Output the (X, Y) coordinate of the center of the cell containing the given text.  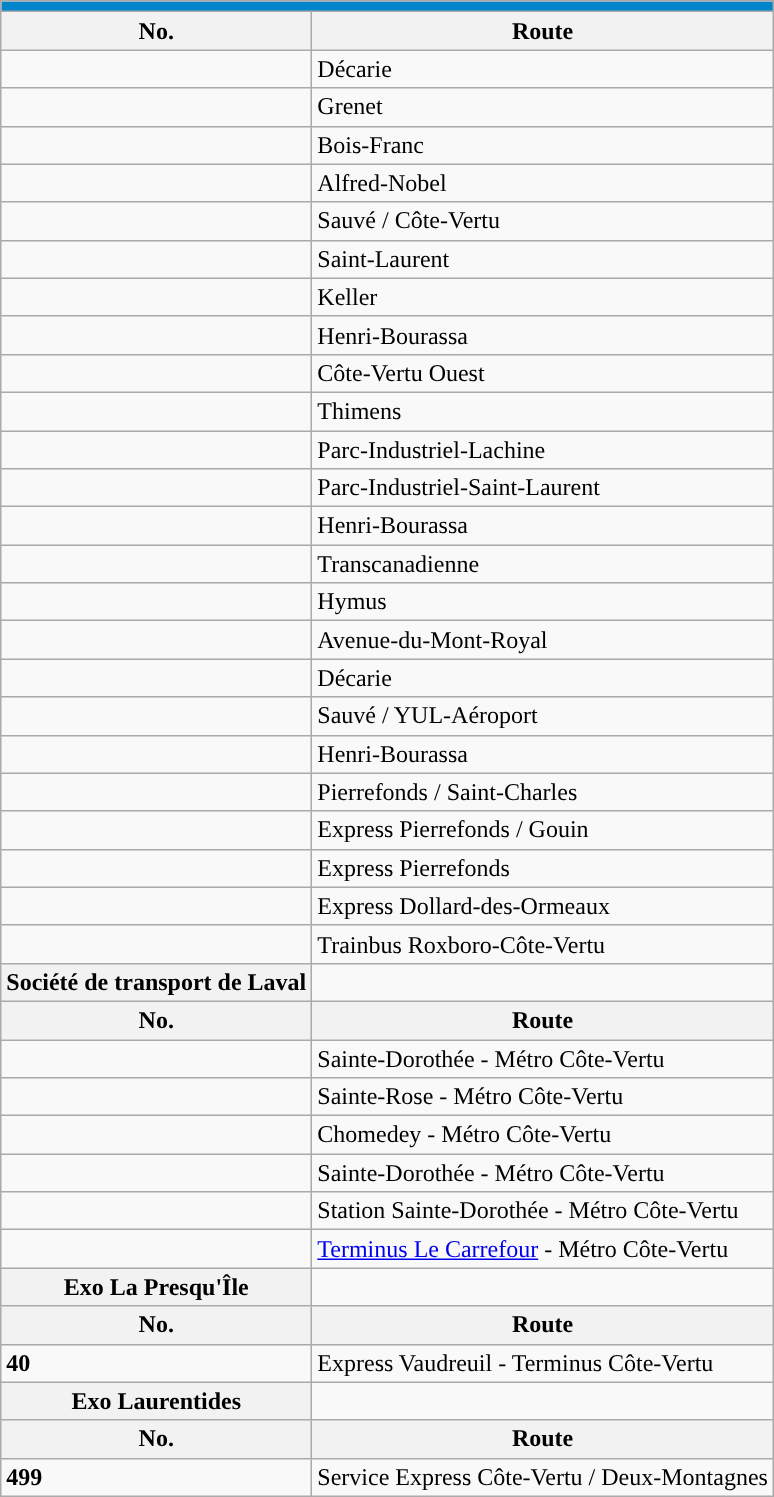
Parc-Industriel-Lachine (543, 449)
Express Pierrefonds / Gouin (543, 830)
Grenet (543, 107)
Avenue-du-Mont-Royal (543, 640)
Station Sainte-Dorothée - Métro Côte-Vertu (543, 1211)
Sauvé / YUL-Aéroport (543, 716)
Express Vaudreuil - Terminus Côte-Vertu (543, 1363)
Saint-Laurent (543, 259)
Sauvé / Côte-Vertu (543, 221)
Express Pierrefonds (543, 868)
Trainbus Roxboro-Côte-Vertu (543, 944)
Société de transport de Laval (156, 982)
Côte-Vertu Ouest (543, 373)
Service Express Côte-Vertu / Deux-Montagnes (543, 1477)
Express Dollard-des-Ormeaux (543, 906)
Exo La Presqu'Île (156, 1287)
Keller (543, 297)
Exo Laurentides (156, 1401)
Sainte-Rose - Métro Côte-Vertu (543, 1097)
Pierrefonds / Saint-Charles (543, 792)
Chomedey - Métro Côte-Vertu (543, 1135)
Bois-Franc (543, 145)
Hymus (543, 602)
Thimens (543, 411)
Parc-Industriel-Saint-Laurent (543, 488)
40 (156, 1363)
Terminus Le Carrefour - Métro Côte-Vertu (543, 1249)
Transcanadienne (543, 564)
Alfred-Nobel (543, 183)
499 (156, 1477)
